Pinpoint the cell where the given text exists, returning its [X, Y] midpoint coordinate. 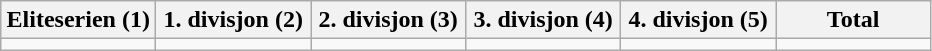
3. divisjon (4) [544, 20]
4. divisjon (5) [698, 20]
Total [854, 20]
1. divisjon (2) [234, 20]
Eliteserien (1) [78, 20]
2. divisjon (3) [388, 20]
